Find where the given text appears and provide that cell's center as (x, y) coordinate. 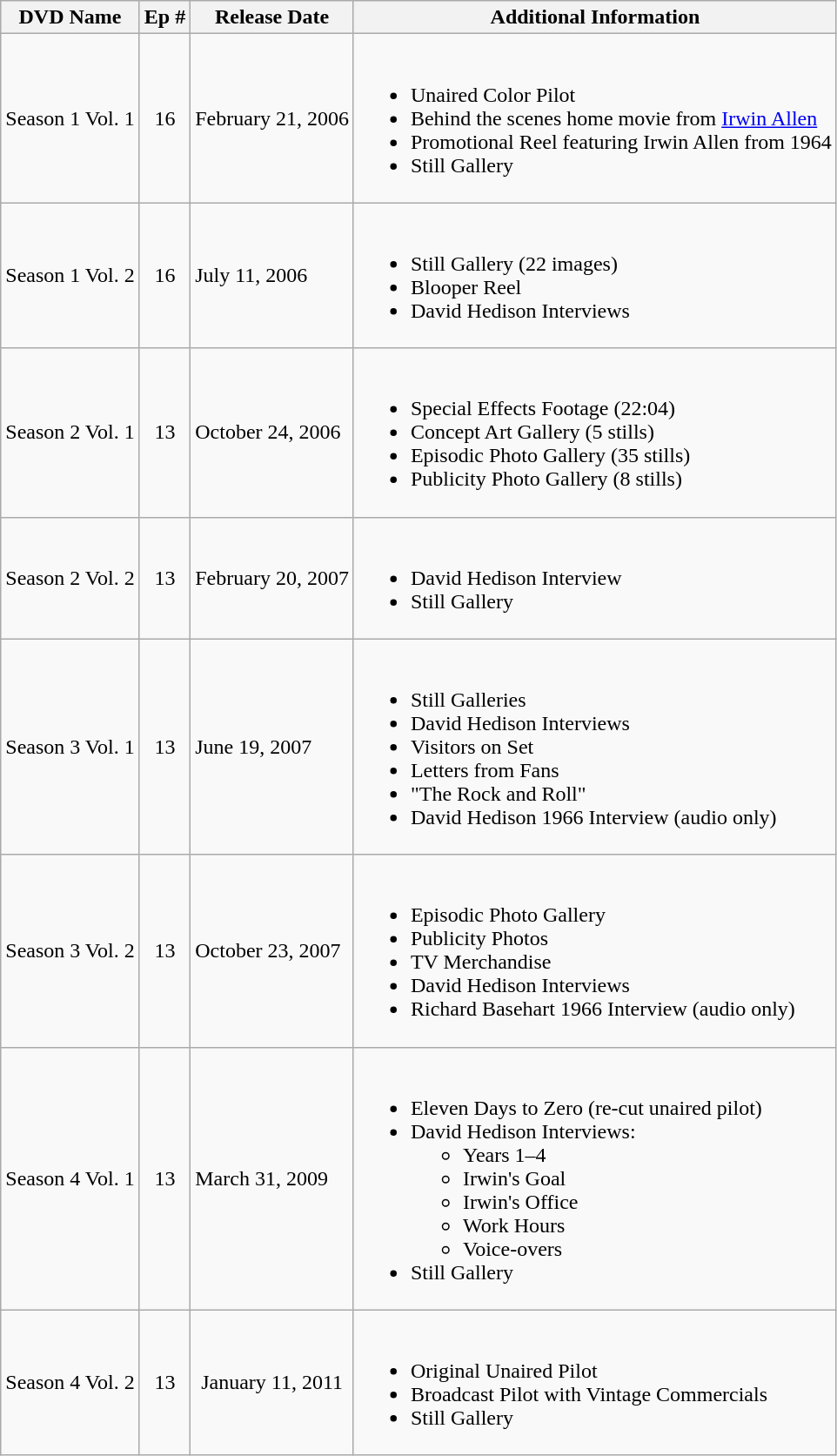
Unaired Color PilotBehind the scenes home movie from Irwin AllenPromotional Reel featuring Irwin Allen from 1964Still Gallery (595, 118)
DVD Name (70, 17)
January 11, 2011 (272, 1382)
Still Gallery (22 images)Blooper ReelDavid Hedison Interviews (595, 275)
Ep # (164, 17)
Additional Information (595, 17)
Season 2 Vol. 1 (70, 433)
July 11, 2006 (272, 275)
October 23, 2007 (272, 950)
David Hedison InterviewStill Gallery (595, 578)
Still GalleriesDavid Hedison InterviewsVisitors on SetLetters from Fans"The Rock and Roll"David Hedison 1966 Interview (audio only) (595, 747)
Season 4 Vol. 2 (70, 1382)
Episodic Photo GalleryPublicity PhotosTV MerchandiseDavid Hedison InterviewsRichard Basehart 1966 Interview (audio only) (595, 950)
Season 3 Vol. 1 (70, 747)
June 19, 2007 (272, 747)
Season 2 Vol. 2 (70, 578)
Season 1 Vol. 2 (70, 275)
Original Unaired PilotBroadcast Pilot with Vintage CommercialsStill Gallery (595, 1382)
February 20, 2007 (272, 578)
Special Effects Footage (22:04)Concept Art Gallery (5 stills)Episodic Photo Gallery (35 stills)Publicity Photo Gallery (8 stills) (595, 433)
Season 4 Vol. 1 (70, 1178)
Eleven Days to Zero (re-cut unaired pilot)David Hedison Interviews:Years 1–4Irwin's GoalIrwin's OfficeWork HoursVoice-oversStill Gallery (595, 1178)
October 24, 2006 (272, 433)
March 31, 2009 (272, 1178)
Season 1 Vol. 1 (70, 118)
Release Date (272, 17)
February 21, 2006 (272, 118)
Season 3 Vol. 2 (70, 950)
